From the cell containing the given text, extract its center point as [x, y] coordinate. 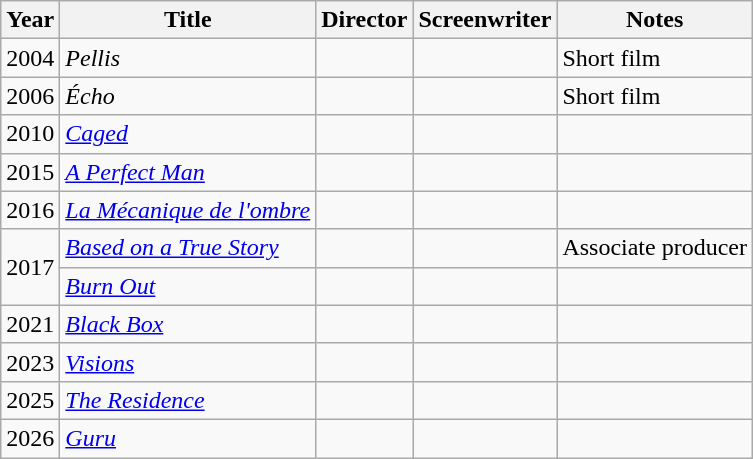
Black Box [188, 324]
Based on a True Story [188, 248]
2015 [30, 172]
Associate producer [655, 248]
2026 [30, 438]
2010 [30, 134]
2023 [30, 362]
Visions [188, 362]
2017 [30, 267]
Pellis [188, 58]
Title [188, 20]
La Mécanique de l'ombre [188, 210]
Burn Out [188, 286]
Director [364, 20]
Guru [188, 438]
A Perfect Man [188, 172]
2004 [30, 58]
Notes [655, 20]
Caged [188, 134]
The Residence [188, 400]
2025 [30, 400]
2016 [30, 210]
Écho [188, 96]
2021 [30, 324]
Screenwriter [485, 20]
2006 [30, 96]
Year [30, 20]
